Detect which cell encompasses the target text, then output its (x, y) center coordinate. 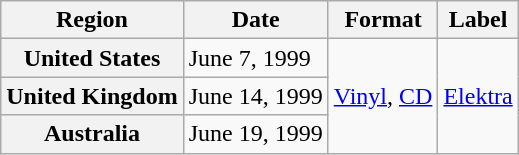
United Kingdom (92, 96)
Label (478, 20)
Date (256, 20)
Format (383, 20)
Region (92, 20)
Vinyl, CD (383, 96)
June 7, 1999 (256, 58)
United States (92, 58)
Elektra (478, 96)
June 14, 1999 (256, 96)
June 19, 1999 (256, 134)
Australia (92, 134)
